From the cell containing the given text, extract its center point as [x, y] coordinate. 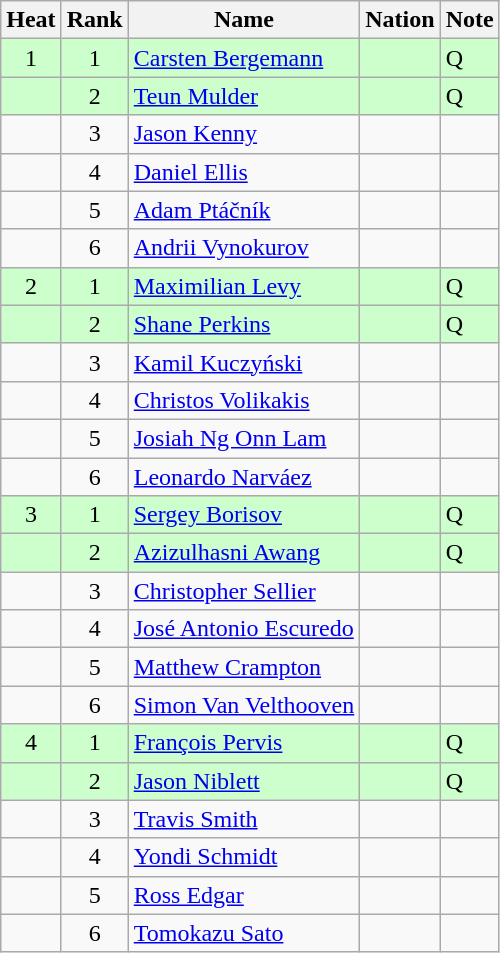
Jason Kenny [244, 134]
Kamil Kuczyński [244, 362]
Matthew Crampton [244, 667]
Andrii Vynokurov [244, 248]
Maximilian Levy [244, 286]
François Pervis [244, 743]
Jason Niblett [244, 781]
Heat [31, 20]
Shane Perkins [244, 324]
Yondi Schmidt [244, 857]
Adam Ptáčník [244, 210]
Daniel Ellis [244, 172]
Josiah Ng Onn Lam [244, 438]
Christos Volikakis [244, 400]
José Antonio Escuredo [244, 629]
Azizulhasni Awang [244, 553]
Tomokazu Sato [244, 933]
Christopher Sellier [244, 591]
Rank [94, 20]
Carsten Bergemann [244, 58]
Sergey Borisov [244, 515]
Name [244, 20]
Leonardo Narváez [244, 477]
Simon Van Velthooven [244, 705]
Teun Mulder [244, 96]
Note [470, 20]
Nation [400, 20]
Ross Edgar [244, 895]
Travis Smith [244, 819]
